For the text-containing cell, return its midpoint in [X, Y] coordinate format. 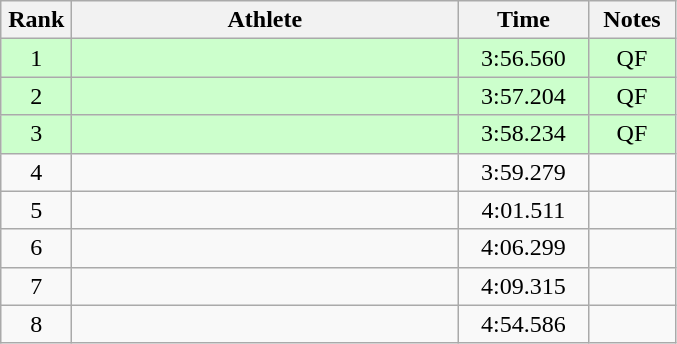
1 [36, 58]
Notes [632, 20]
4:01.511 [524, 210]
Time [524, 20]
4:54.586 [524, 324]
3 [36, 134]
7 [36, 286]
4:06.299 [524, 248]
5 [36, 210]
Athlete [265, 20]
4:09.315 [524, 286]
Rank [36, 20]
3:57.204 [524, 96]
4 [36, 172]
3:59.279 [524, 172]
8 [36, 324]
3:58.234 [524, 134]
2 [36, 96]
6 [36, 248]
3:56.560 [524, 58]
